Determine the [x, y] coordinate at the center of the cell enclosing the given text.  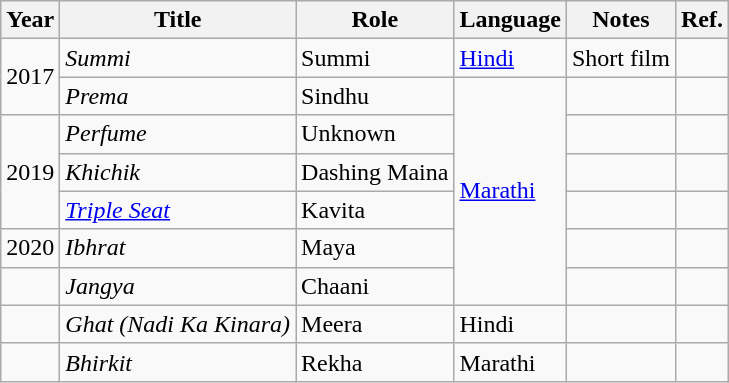
2020 [30, 248]
Triple Seat [178, 210]
2019 [30, 172]
Maya [375, 248]
Language [510, 20]
Title [178, 20]
Khichik [178, 172]
Prema [178, 96]
Perfume [178, 134]
Role [375, 20]
Short film [620, 58]
Bhirkit [178, 362]
Ref. [702, 20]
Meera [375, 324]
Sindhu [375, 96]
Notes [620, 20]
Rekha [375, 362]
Chaani [375, 286]
Year [30, 20]
Unknown [375, 134]
Kavita [375, 210]
2017 [30, 77]
Dashing Maina [375, 172]
Ibhrat [178, 248]
Jangya [178, 286]
Ghat (Nadi Ka Kinara) [178, 324]
